Determine the [x, y] coordinate at the center of the cell enclosing the given text.  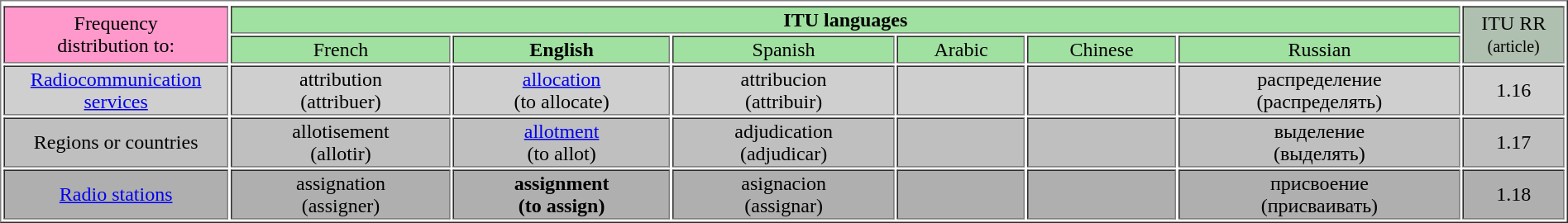
Spanish [784, 50]
Radiocommunication services [116, 91]
Arabic [961, 50]
French [341, 50]
allotment(to allot) [562, 142]
asignacion(assignar) [784, 195]
Chinese [1102, 50]
1.16 [1513, 91]
adjudication(adjudicar) [784, 142]
ITU languages [845, 20]
Radio stations [116, 195]
распределение(распределять) [1320, 91]
Frequencydistribution to: [116, 35]
1.17 [1513, 142]
attribution(attribuer) [341, 91]
Regions or countries [116, 142]
ITU RR(article) [1513, 35]
assignment(to assign) [562, 195]
attribucion(attribuir) [784, 91]
allotisement(allotir) [341, 142]
Russian [1320, 50]
English [562, 50]
allocation(to allocate) [562, 91]
assignation(assigner) [341, 195]
присвоение(присваивать) [1320, 195]
1.18 [1513, 195]
выделение(выделять) [1320, 142]
